Return [X, Y] of the center of cell containing provided text 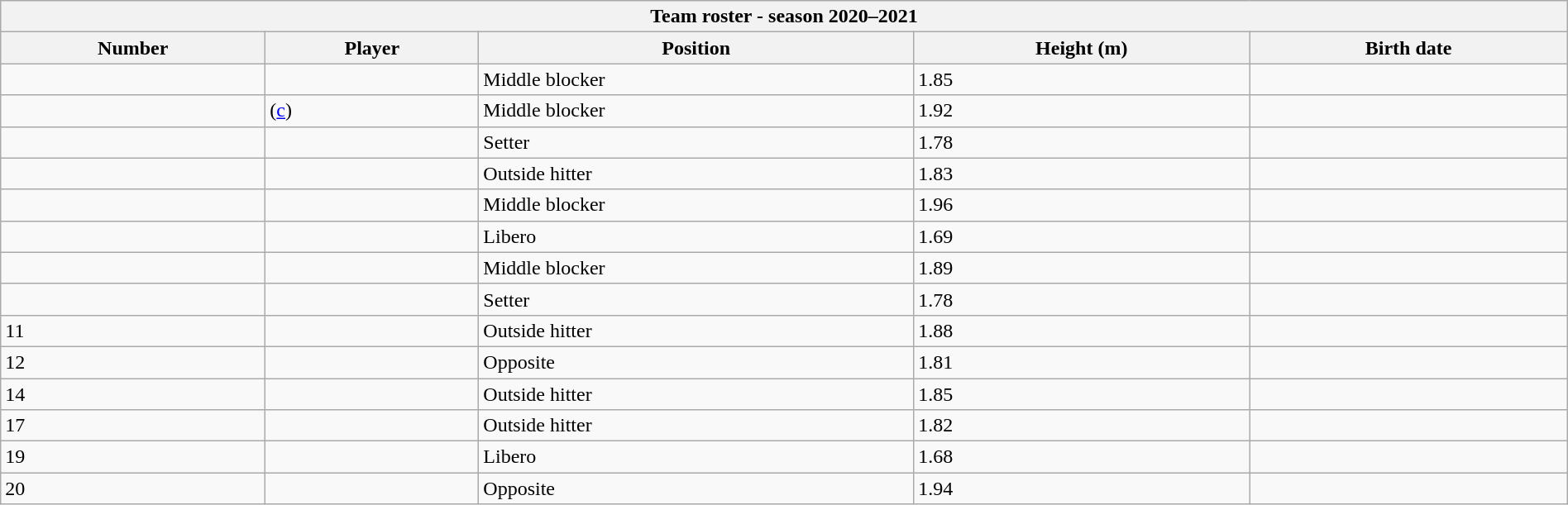
12 [133, 362]
1.89 [1082, 268]
11 [133, 331]
20 [133, 488]
Position [696, 48]
Player [372, 48]
Height (m) [1082, 48]
Team roster - season 2020–2021 [784, 17]
1.88 [1082, 331]
Number [133, 48]
1.69 [1082, 236]
1.94 [1082, 488]
1.81 [1082, 362]
Birth date [1408, 48]
1.96 [1082, 205]
1.82 [1082, 426]
1.68 [1082, 457]
19 [133, 457]
17 [133, 426]
1.92 [1082, 111]
1.83 [1082, 174]
(c) [372, 111]
14 [133, 394]
